Identify which cell holds the provided text, then report its (X, Y) central coordinate. 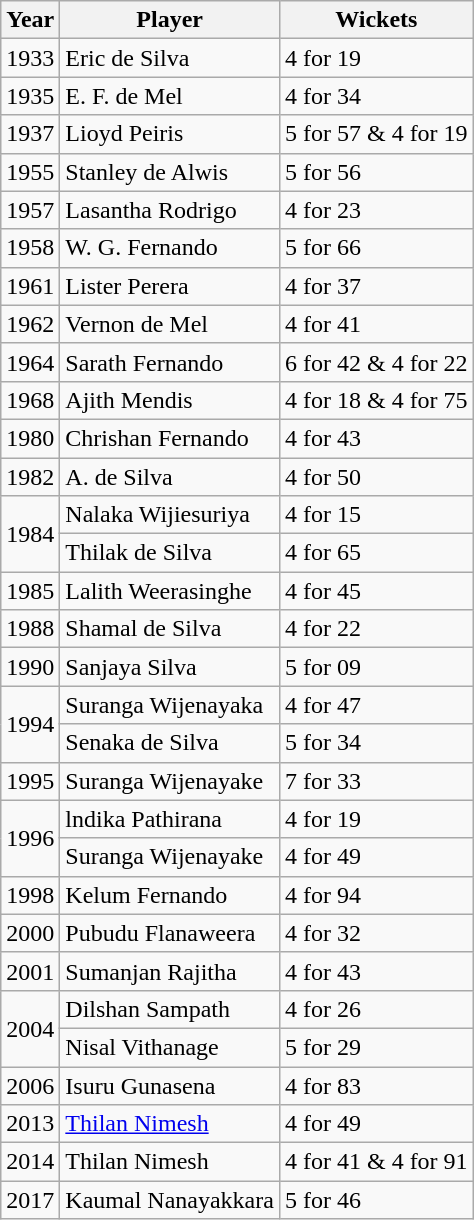
1962 (30, 324)
Chrishan Fernando (170, 438)
1996 (30, 838)
4 for 94 (376, 895)
4 for 23 (376, 210)
5 for 66 (376, 248)
Nisal Vithanage (170, 1047)
2013 (30, 1124)
4 for 65 (376, 553)
1985 (30, 591)
1990 (30, 667)
Isuru Gunasena (170, 1085)
1998 (30, 895)
Ajith Mendis (170, 400)
5 for 29 (376, 1047)
1982 (30, 477)
lndika Pathirana (170, 819)
Lasantha Rodrigo (170, 210)
1933 (30, 58)
2006 (30, 1085)
1955 (30, 172)
1958 (30, 248)
Nalaka Wijiesuriya (170, 515)
Thilak de Silva (170, 553)
2017 (30, 1200)
4 for 45 (376, 591)
4 for 26 (376, 1009)
4 for 83 (376, 1085)
2001 (30, 971)
Lioyd Peiris (170, 134)
1935 (30, 96)
5 for 46 (376, 1200)
W. G. Fernando (170, 248)
Kelum Fernando (170, 895)
Player (170, 20)
1961 (30, 286)
Shamal de Silva (170, 629)
4 for 18 & 4 for 75 (376, 400)
1968 (30, 400)
Lalith Weerasinghe (170, 591)
1984 (30, 534)
1980 (30, 438)
1964 (30, 362)
Kaumal Nanayakkara (170, 1200)
E. F. de Mel (170, 96)
1957 (30, 210)
7 for 33 (376, 781)
A. de Silva (170, 477)
Senaka de Silva (170, 743)
Wickets (376, 20)
5 for 57 & 4 for 19 (376, 134)
Lister Perera (170, 286)
1988 (30, 629)
Stanley de Alwis (170, 172)
4 for 37 (376, 286)
4 for 32 (376, 933)
Vernon de Mel (170, 324)
6 for 42 & 4 for 22 (376, 362)
4 for 22 (376, 629)
Year (30, 20)
Sanjaya Silva (170, 667)
2000 (30, 933)
4 for 34 (376, 96)
4 for 41 & 4 for 91 (376, 1162)
Sumanjan Rajitha (170, 971)
5 for 09 (376, 667)
2004 (30, 1028)
5 for 56 (376, 172)
4 for 41 (376, 324)
2014 (30, 1162)
Suranga Wijenayaka (170, 705)
5 for 34 (376, 743)
1937 (30, 134)
1994 (30, 724)
Pubudu Flanaweera (170, 933)
4 for 15 (376, 515)
1995 (30, 781)
Eric de Silva (170, 58)
Sarath Fernando (170, 362)
Dilshan Sampath (170, 1009)
4 for 47 (376, 705)
4 for 50 (376, 477)
